Find where the given text appears and provide that cell's center as (X, Y) coordinate. 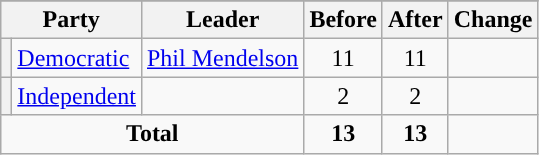
Change (493, 20)
Democratic (77, 58)
Total (152, 134)
Phil Mendelson (222, 58)
Independent (77, 96)
Before (344, 20)
After (415, 20)
Party (72, 20)
Leader (222, 20)
